Detect which cell encompasses the target text, then output its [X, Y] center coordinate. 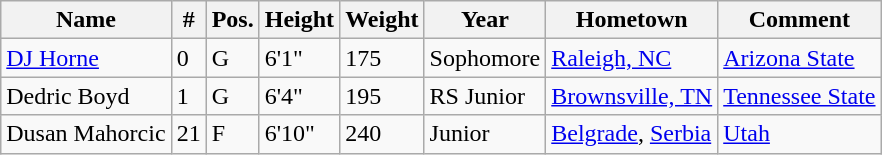
Height [299, 20]
Utah [800, 134]
Pos. [232, 20]
Junior [485, 134]
Year [485, 20]
6'10" [299, 134]
Weight [382, 20]
Hometown [632, 20]
240 [382, 134]
Raleigh, NC [632, 58]
# [188, 20]
Sophomore [485, 58]
Belgrade, Serbia [632, 134]
F [232, 134]
DJ Horne [86, 58]
1 [188, 96]
Dusan Mahorcic [86, 134]
195 [382, 96]
Tennessee State [800, 96]
Brownsville, TN [632, 96]
0 [188, 58]
Arizona State [800, 58]
21 [188, 134]
Name [86, 20]
Comment [800, 20]
Dedric Boyd [86, 96]
6'1" [299, 58]
6'4" [299, 96]
RS Junior [485, 96]
175 [382, 58]
